From the cell containing the given text, extract its center point as (X, Y) coordinate. 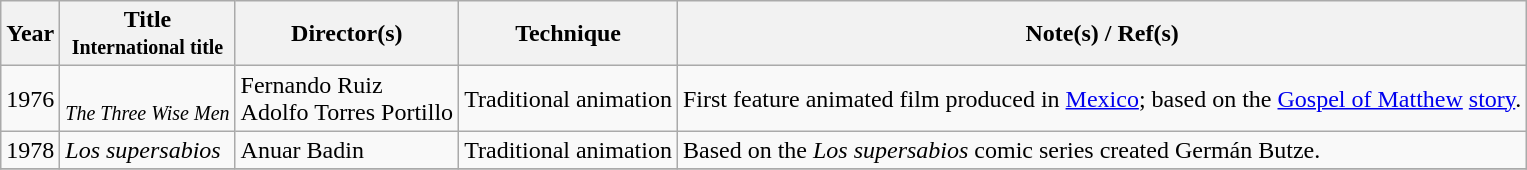
Technique (568, 34)
1976 (30, 98)
The Three Wise Men (148, 98)
Based on the Los supersabios comic series created Germán Butze. (1102, 150)
TitleInternational title (148, 34)
Note(s) / Ref(s) (1102, 34)
Year (30, 34)
Anuar Badin (347, 150)
First feature animated film produced in Mexico; based on the Gospel of Matthew story. (1102, 98)
Los supersabios (148, 150)
Fernando RuizAdolfo Torres Portillo (347, 98)
1978 (30, 150)
Director(s) (347, 34)
